Search for the cell housing the specified text and yield its (X, Y) center coordinate. 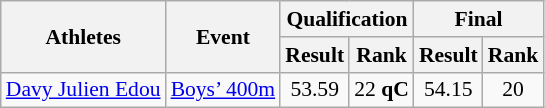
Davy Julien Edou (84, 90)
Athletes (84, 36)
20 (514, 90)
Final (478, 19)
Event (224, 36)
Qualification (347, 19)
54.15 (448, 90)
22 qC (382, 90)
Boys’ 400m (224, 90)
53.59 (314, 90)
